Capture the cell that displays the provided text and extract its [X, Y] central coordinate. 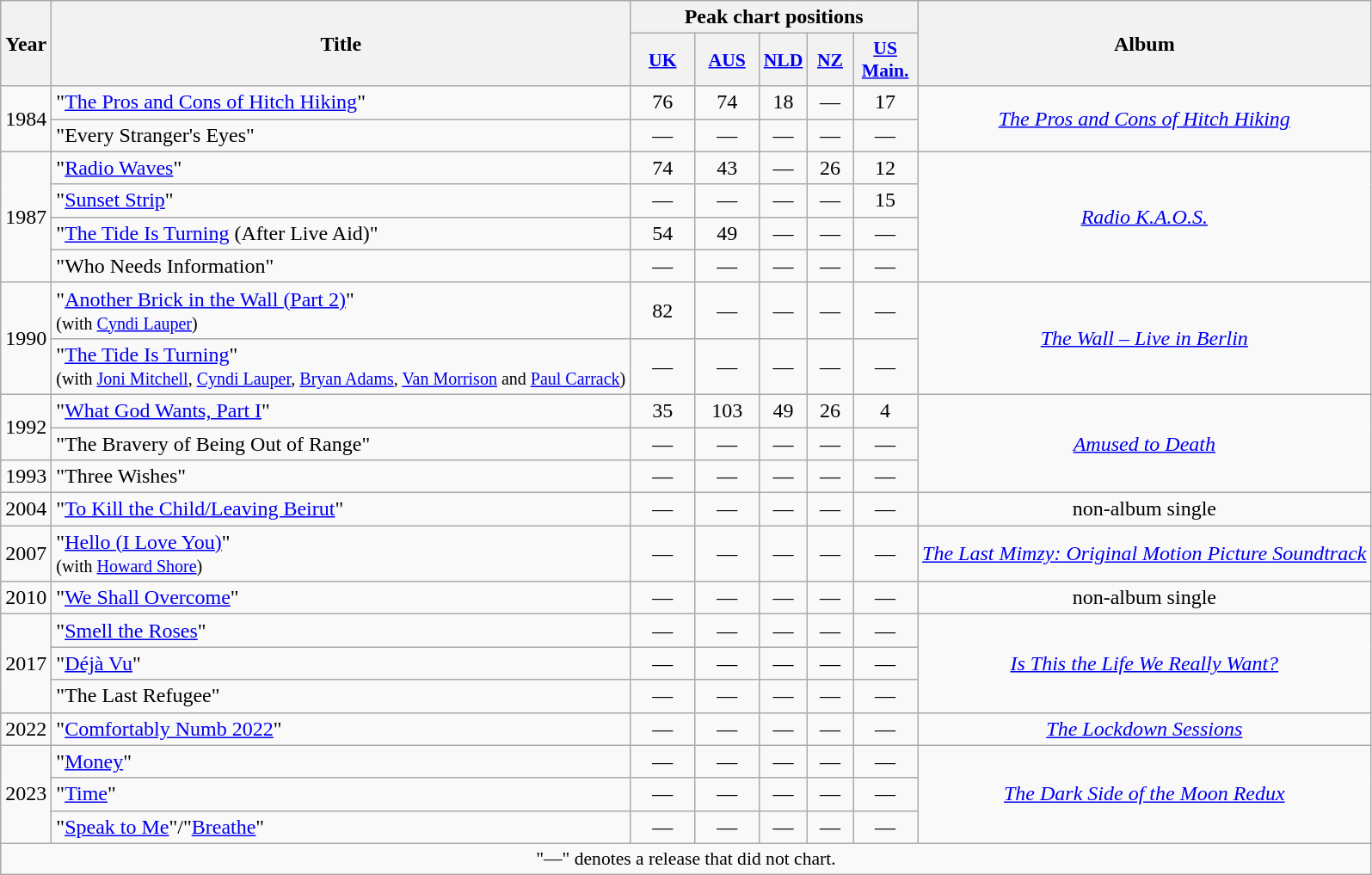
1993 [26, 477]
1984 [26, 119]
2023 [26, 794]
"Déjà Vu" [341, 663]
1990 [26, 338]
"The Tide Is Turning (After Live Aid)" [341, 233]
"Speak to Me"/"Breathe" [341, 827]
"To Kill the Child/Leaving Beirut" [341, 509]
AUS [728, 60]
18 [784, 102]
"Smell the Roses" [341, 631]
76 [662, 102]
"Time" [341, 794]
"The Tide Is Turning" (with Joni Mitchell, Cyndi Lauper, Bryan Adams, Van Morrison and Paul Carrack) [341, 367]
"Another Brick in the Wall (Part 2)" (with Cyndi Lauper) [341, 310]
"The Pros and Cons of Hitch Hiking" [341, 102]
"Who Needs Information" [341, 266]
The Wall – Live in Berlin [1144, 338]
"Three Wishes" [341, 477]
The Lockdown Sessions [1144, 729]
35 [662, 410]
Peak chart positions [774, 17]
"Radio Waves" [341, 168]
Year [26, 43]
"We Shall Overcome" [341, 598]
"Every Stranger's Eyes" [341, 135]
NLD [784, 60]
"Comfortably Numb 2022" [341, 729]
The Dark Side of the Moon Redux [1144, 794]
12 [886, 168]
54 [662, 233]
"What God Wants, Part I" [341, 410]
2010 [26, 598]
Is This the Life We Really Want? [1144, 663]
Album [1144, 43]
"The Last Refugee" [341, 696]
4 [886, 410]
Title [341, 43]
43 [728, 168]
17 [886, 102]
US Main. [886, 60]
"The Bravery of Being Out of Range" [341, 443]
The Pros and Cons of Hitch Hiking [1144, 119]
2004 [26, 509]
NZ [829, 60]
The Last Mimzy: Original Motion Picture Soundtrack [1144, 554]
"—" denotes a release that did not chart. [686, 859]
UK [662, 60]
1987 [26, 217]
15 [886, 200]
2022 [26, 729]
"Hello (I Love You)" (with Howard Shore) [341, 554]
"Money" [341, 761]
Radio K.A.O.S. [1144, 217]
2017 [26, 663]
2007 [26, 554]
Amused to Death [1144, 443]
103 [728, 410]
1992 [26, 427]
"Sunset Strip" [341, 200]
82 [662, 310]
